Pinpoint the cell where the given text exists, returning its [x, y] midpoint coordinate. 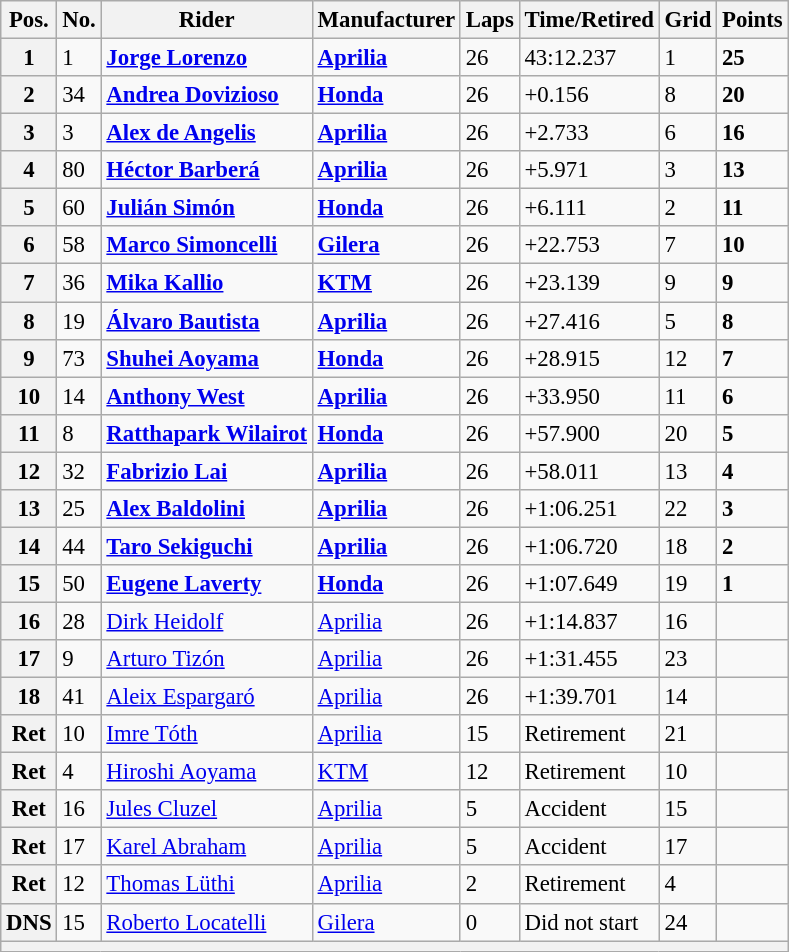
44 [79, 546]
Marco Simoncelli [206, 245]
Arturo Tizón [206, 659]
22 [688, 509]
Héctor Barberá [206, 170]
Laps [490, 20]
Pos. [29, 20]
50 [79, 584]
DNS [29, 922]
+33.950 [589, 396]
21 [688, 734]
Roberto Locatelli [206, 922]
Jorge Lorenzo [206, 58]
Manufacturer [386, 20]
+1:06.720 [589, 546]
Anthony West [206, 396]
+23.139 [589, 283]
58 [79, 245]
Thomas Lüthi [206, 885]
Dirk Heidolf [206, 621]
Andrea Dovizioso [206, 95]
Imre Tóth [206, 734]
+28.915 [589, 358]
73 [79, 358]
+5.971 [589, 170]
Álvaro Bautista [206, 321]
28 [79, 621]
Shuhei Aoyama [206, 358]
Taro Sekiguchi [206, 546]
Time/Retired [589, 20]
Aleix Espargaró [206, 697]
Rider [206, 20]
43:12.237 [589, 58]
No. [79, 20]
+0.156 [589, 95]
Did not start [589, 922]
+1:39.701 [589, 697]
+58.011 [589, 471]
0 [490, 922]
Eugene Laverty [206, 584]
Alex Baldolini [206, 509]
36 [79, 283]
Points [752, 20]
Karel Abraham [206, 847]
Grid [688, 20]
+1:06.251 [589, 509]
Alex de Angelis [206, 133]
+1:31.455 [589, 659]
+27.416 [589, 321]
+22.753 [589, 245]
Julián Simón [206, 208]
Mika Kallio [206, 283]
60 [79, 208]
+6.111 [589, 208]
Hiroshi Aoyama [206, 772]
+2.733 [589, 133]
Jules Cluzel [206, 809]
+1:07.649 [589, 584]
24 [688, 922]
Fabrizio Lai [206, 471]
41 [79, 697]
80 [79, 170]
Ratthapark Wilairot [206, 433]
34 [79, 95]
23 [688, 659]
+57.900 [589, 433]
+1:14.837 [589, 621]
32 [79, 471]
